Detect which cell encompasses the target text, then output its [x, y] center coordinate. 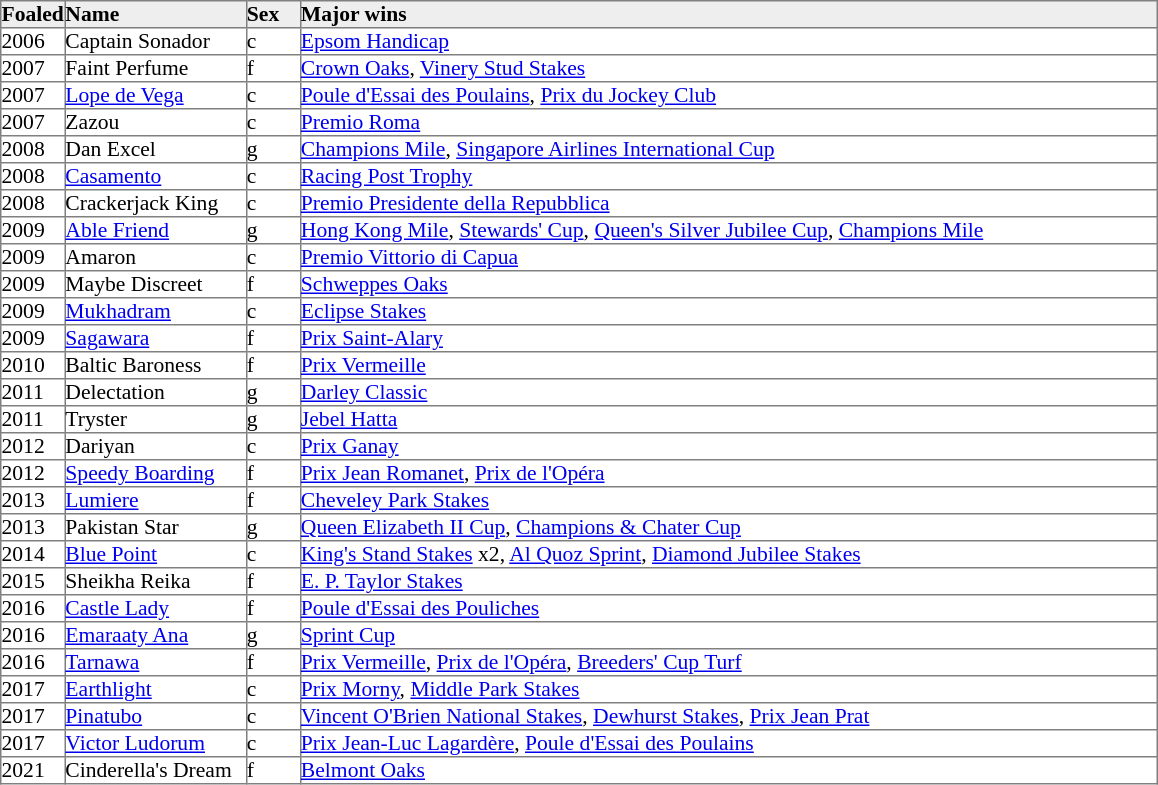
Vincent O'Brien National Stakes, Dewhurst Stakes, Prix Jean Prat [728, 716]
Hong Kong Mile, Stewards' Cup, Queen's Silver Jubilee Cup, Champions Mile [728, 230]
Tryster [156, 420]
Sagawara [156, 338]
Poule d'Essai des Poulains, Prix du Jockey Club [728, 96]
Prix Morny, Middle Park Stakes [728, 690]
Emaraaty Ana [156, 636]
Jebel Hatta [728, 420]
Earthlight [156, 690]
Pinatubo [156, 716]
Eclipse Stakes [728, 312]
Prix Jean-Luc Lagardère, Poule d'Essai des Poulains [728, 744]
Pakistan Star [156, 528]
Baltic Baroness [156, 366]
Premio Vittorio di Capua [728, 258]
Sheikha Reika [156, 582]
Sex [273, 14]
Lumiere [156, 500]
Castle Lady [156, 608]
Crown Oaks, Vinery Stud Stakes [728, 68]
Prix Ganay [728, 446]
Cinderella's Dream [156, 770]
Belmont Oaks [728, 770]
Able Friend [156, 230]
Racing Post Trophy [728, 176]
Sprint Cup [728, 636]
2006 [33, 42]
Captain Sonador [156, 42]
Lope de Vega [156, 96]
Faint Perfume [156, 68]
2014 [33, 554]
Blue Point [156, 554]
Maybe Discreet [156, 284]
Zazou [156, 122]
E. P. Taylor Stakes [728, 582]
Major wins [728, 14]
Mukhadram [156, 312]
Champions Mile, Singapore Airlines International Cup [728, 150]
Delectation [156, 392]
King's Stand Stakes x2, Al Quoz Sprint, Diamond Jubilee Stakes [728, 554]
Victor Ludorum [156, 744]
Poule d'Essai des Pouliches [728, 608]
Crackerjack King [156, 204]
Epsom Handicap [728, 42]
Foaled [33, 14]
Prix Jean Romanet, Prix de l'Opéra [728, 474]
Queen Elizabeth II Cup, Champions & Chater Cup [728, 528]
Premio Roma [728, 122]
Premio Presidente della Repubblica [728, 204]
Prix Vermeille, Prix de l'Opéra, Breeders' Cup Turf [728, 662]
Darley Classic [728, 392]
Speedy Boarding [156, 474]
Schweppes Oaks [728, 284]
Prix Vermeille [728, 366]
Prix Saint-Alary [728, 338]
Casamento [156, 176]
Name [156, 14]
2015 [33, 582]
Cheveley Park Stakes [728, 500]
Tarnawa [156, 662]
Amaron [156, 258]
2010 [33, 366]
2021 [33, 770]
Dariyan [156, 446]
Dan Excel [156, 150]
